Locate the cell with the specified text and output its [X, Y] center coordinate. 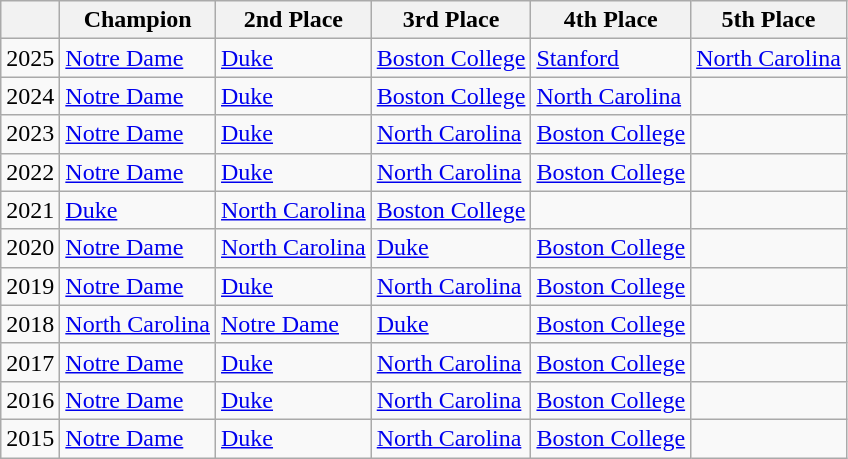
Stanford [611, 58]
2024 [30, 96]
3rd Place [451, 20]
5th Place [769, 20]
2016 [30, 400]
2022 [30, 172]
2023 [30, 134]
2nd Place [294, 20]
2019 [30, 286]
2015 [30, 438]
2017 [30, 362]
2020 [30, 248]
2018 [30, 324]
2025 [30, 58]
2021 [30, 210]
4th Place [611, 20]
Champion [138, 20]
